Identify which cell holds the provided text, then report its (x, y) central coordinate. 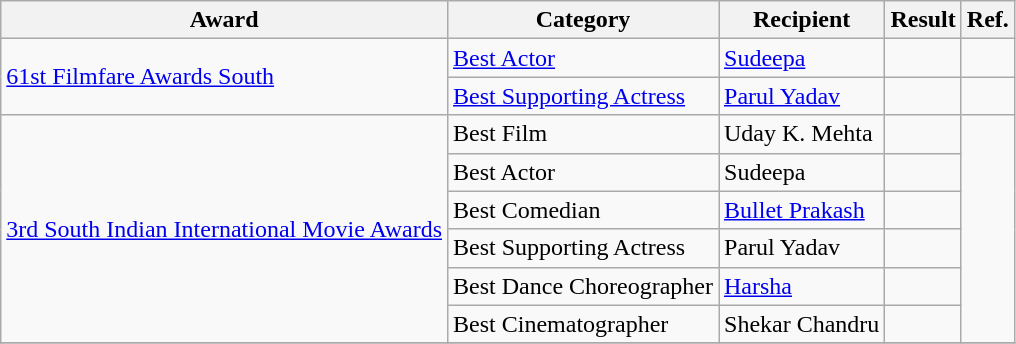
Bullet Prakash (801, 210)
Award (224, 20)
Harsha (801, 286)
Category (584, 20)
Ref. (988, 20)
Shekar Chandru (801, 324)
Uday K. Mehta (801, 134)
Best Comedian (584, 210)
Best Cinematographer (584, 324)
Best Dance Choreographer (584, 286)
3rd South Indian International Movie Awards (224, 229)
61st Filmfare Awards South (224, 77)
Best Film (584, 134)
Recipient (801, 20)
Result (923, 20)
